Extract the (X, Y) coordinate from the center of the cell holding the provided text.  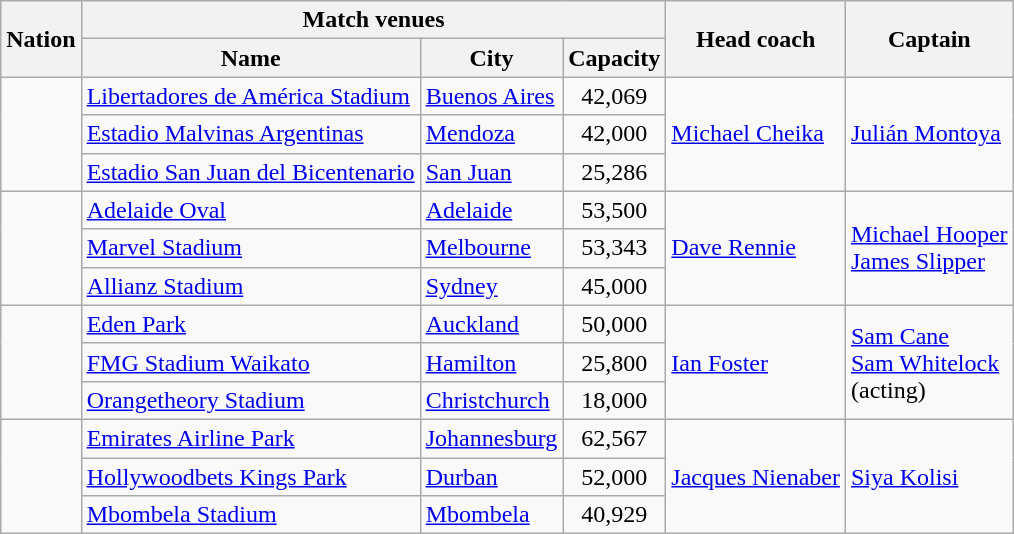
53,500 (614, 210)
Mendoza (492, 134)
Head coach (756, 39)
Dave Rennie (756, 248)
52,000 (614, 477)
Eden Park (250, 324)
Nation (41, 39)
42,069 (614, 96)
Durban (492, 477)
Estadio San Juan del Bicentenario (250, 172)
Marvel Stadium (250, 248)
62,567 (614, 438)
Sydney (492, 286)
Captain (929, 39)
18,000 (614, 400)
25,286 (614, 172)
25,800 (614, 362)
Johannesburg (492, 438)
Adelaide (492, 210)
Hollywoodbets Kings Park (250, 477)
Adelaide Oval (250, 210)
45,000 (614, 286)
Match venues (374, 20)
Mbombela (492, 515)
Ian Foster (756, 362)
Hamilton (492, 362)
Libertadores de América Stadium (250, 96)
Orangetheory Stadium (250, 400)
Emirates Airline Park (250, 438)
Capacity (614, 58)
Sam CaneSam Whitelock (acting) (929, 362)
40,929 (614, 515)
Allianz Stadium (250, 286)
Melbourne (492, 248)
Siya Kolisi (929, 476)
Name (250, 58)
42,000 (614, 134)
Buenos Aires (492, 96)
FMG Stadium Waikato (250, 362)
Mbombela Stadium (250, 515)
Estadio Malvinas Argentinas (250, 134)
San Juan (492, 172)
Christchurch (492, 400)
50,000 (614, 324)
Auckland (492, 324)
Michael Cheika (756, 134)
City (492, 58)
Julián Montoya (929, 134)
Michael HooperJames Slipper (929, 248)
53,343 (614, 248)
Jacques Nienaber (756, 476)
